Pinpoint the cell where the given text exists, returning its [X, Y] midpoint coordinate. 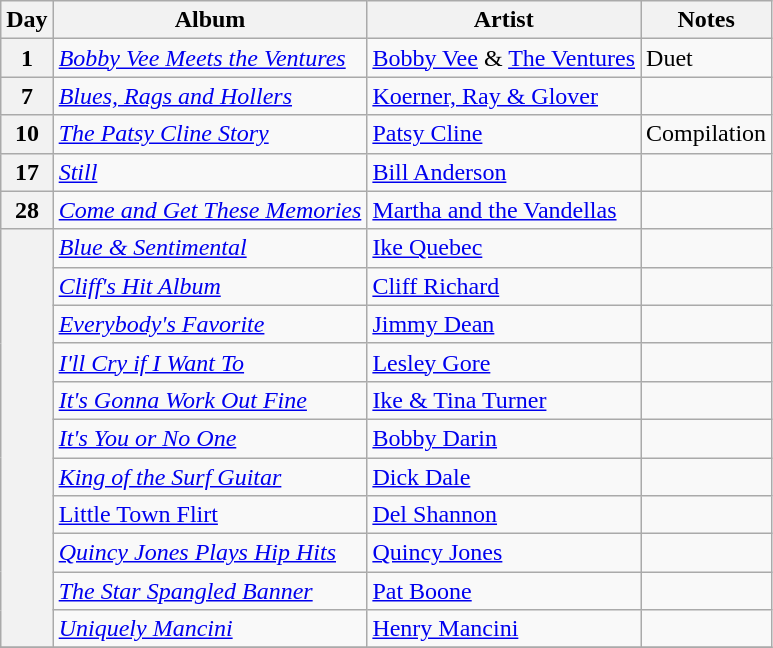
Notes [706, 20]
Dick Dale [504, 477]
Cliff Richard [504, 286]
The Patsy Cline Story [210, 134]
Compilation [706, 134]
I'll Cry if I Want To [210, 362]
Quincy Jones Plays Hip Hits [210, 553]
Bobby Vee & The Ventures [504, 58]
Album [210, 20]
The Star Spangled Banner [210, 591]
Martha and the Vandellas [504, 210]
It's Gonna Work Out Fine [210, 400]
Bill Anderson [504, 172]
Del Shannon [504, 515]
Koerner, Ray & Glover [504, 96]
Bobby Vee Meets the Ventures [210, 58]
Duet [706, 58]
Artist [504, 20]
Bobby Darin [504, 438]
10 [27, 134]
Little Town Flirt [210, 515]
Patsy Cline [504, 134]
Pat Boone [504, 591]
Henry Mancini [504, 629]
Uniquely Mancini [210, 629]
7 [27, 96]
17 [27, 172]
It's You or No One [210, 438]
28 [27, 210]
Quincy Jones [504, 553]
Come and Get These Memories [210, 210]
Ike Quebec [504, 248]
Day [27, 20]
Blue & Sentimental [210, 248]
1 [27, 58]
Cliff's Hit Album [210, 286]
Lesley Gore [504, 362]
King of the Surf Guitar [210, 477]
Still [210, 172]
Jimmy Dean [504, 324]
Blues, Rags and Hollers [210, 96]
Ike & Tina Turner [504, 400]
Everybody's Favorite [210, 324]
